From the cell containing the given text, extract its center point as [X, Y] coordinate. 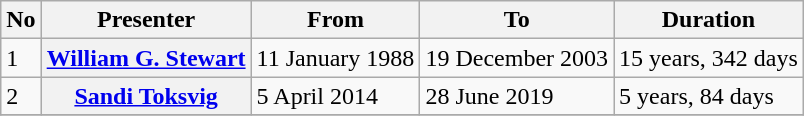
28 June 2019 [517, 96]
5 April 2014 [336, 96]
No [21, 20]
11 January 1988 [336, 58]
Presenter [146, 20]
2 [21, 96]
To [517, 20]
Duration [709, 20]
From [336, 20]
Sandi Toksvig [146, 96]
William G. Stewart [146, 58]
15 years, 342 days [709, 58]
19 December 2003 [517, 58]
5 years, 84 days [709, 96]
1 [21, 58]
